Scan for the cell matching the given text and deliver its [X, Y] coordinate at center. 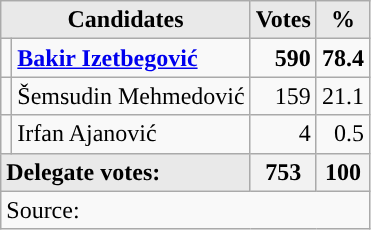
159 [283, 96]
% [342, 20]
100 [342, 172]
753 [283, 172]
590 [283, 58]
Votes [283, 20]
78.4 [342, 58]
Delegate votes: [126, 172]
21.1 [342, 96]
Candidates [126, 20]
Šemsudin Mehmedović [131, 96]
Irfan Ajanović [131, 134]
Bakir Izetbegović [131, 58]
Source: [186, 210]
0.5 [342, 134]
4 [283, 134]
